Find where the given text appears and provide that cell's center as [X, Y] coordinate. 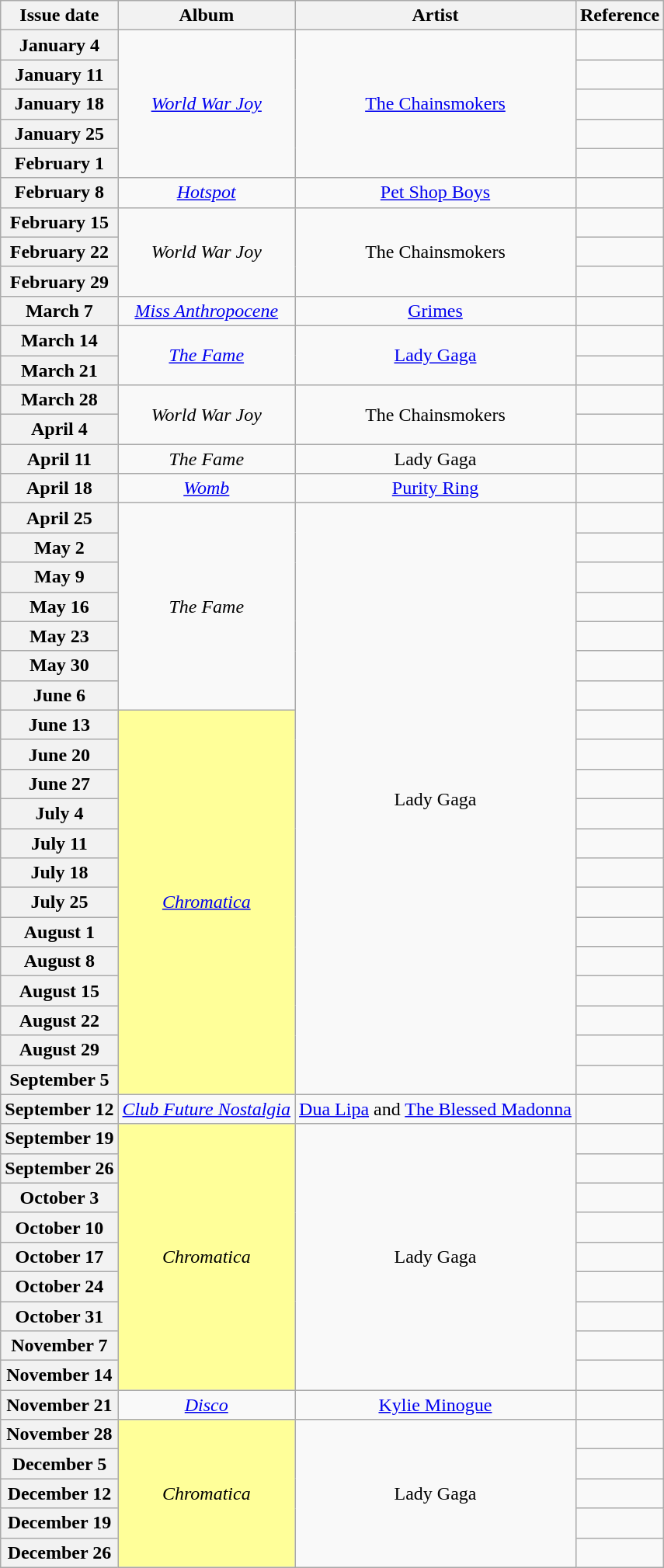
May 30 [59, 666]
Womb [207, 488]
April 18 [59, 488]
June 6 [59, 695]
August 15 [59, 991]
December 12 [59, 1493]
October 24 [59, 1286]
March 14 [59, 340]
Kylie Minogue [436, 1405]
Pet Shop Boys [436, 193]
February 29 [59, 281]
October 10 [59, 1227]
December 5 [59, 1464]
July 11 [59, 843]
Grimes [436, 311]
July 4 [59, 813]
February 1 [59, 163]
November 14 [59, 1375]
January 11 [59, 75]
February 15 [59, 222]
March 7 [59, 311]
August 8 [59, 961]
Dua Lipa and The Blessed Madonna [436, 1109]
April 11 [59, 459]
Purity Ring [436, 488]
July 25 [59, 902]
May 23 [59, 636]
June 13 [59, 725]
May 2 [59, 548]
September 5 [59, 1080]
January 25 [59, 134]
December 19 [59, 1523]
Album [207, 16]
Artist [436, 16]
September 19 [59, 1139]
October 17 [59, 1257]
December 26 [59, 1552]
August 22 [59, 1020]
June 20 [59, 754]
February 22 [59, 252]
Reference [620, 16]
November 21 [59, 1405]
September 26 [59, 1168]
January 4 [59, 45]
October 3 [59, 1198]
January 18 [59, 104]
March 21 [59, 370]
Hotspot [207, 193]
May 16 [59, 607]
Miss Anthropocene [207, 311]
November 7 [59, 1346]
July 18 [59, 873]
May 9 [59, 577]
August 29 [59, 1050]
April 4 [59, 429]
Club Future Nostalgia [207, 1109]
June 27 [59, 784]
September 12 [59, 1109]
August 1 [59, 932]
March 28 [59, 400]
November 28 [59, 1434]
February 8 [59, 193]
Issue date [59, 16]
October 31 [59, 1316]
April 25 [59, 518]
Disco [207, 1405]
